Extract the (X, Y) coordinate from the center of the cell holding the provided text.  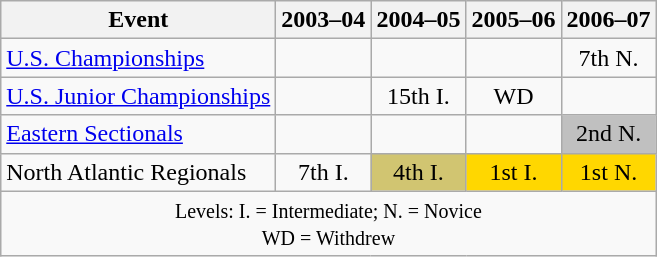
2003–04 (324, 20)
Levels: I. = Intermediate; N. = NoviceWD = Withdrew (328, 224)
15th I. (418, 96)
7th I. (324, 172)
Eastern Sectionals (138, 134)
2006–07 (608, 20)
Event (138, 20)
2nd N. (608, 134)
North Atlantic Regionals (138, 172)
U.S. Championships (138, 58)
2005–06 (514, 20)
4th I. (418, 172)
2004–05 (418, 20)
7th N. (608, 58)
U.S. Junior Championships (138, 96)
1st N. (608, 172)
1st I. (514, 172)
WD (514, 96)
